Detect which cell encompasses the target text, then output its [x, y] center coordinate. 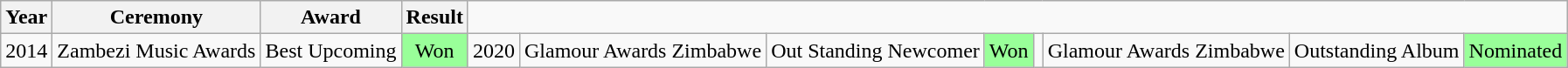
Award [330, 17]
2020 [493, 51]
2014 [26, 51]
Out Standing Newcomer [876, 51]
Best Upcoming [330, 51]
Outstanding Album [1377, 51]
Zambezi Music Awards [156, 51]
Year [26, 17]
Nominated [1516, 51]
Result [434, 17]
Ceremony [156, 17]
